Find where the given text appears and provide that cell's center as [x, y] coordinate. 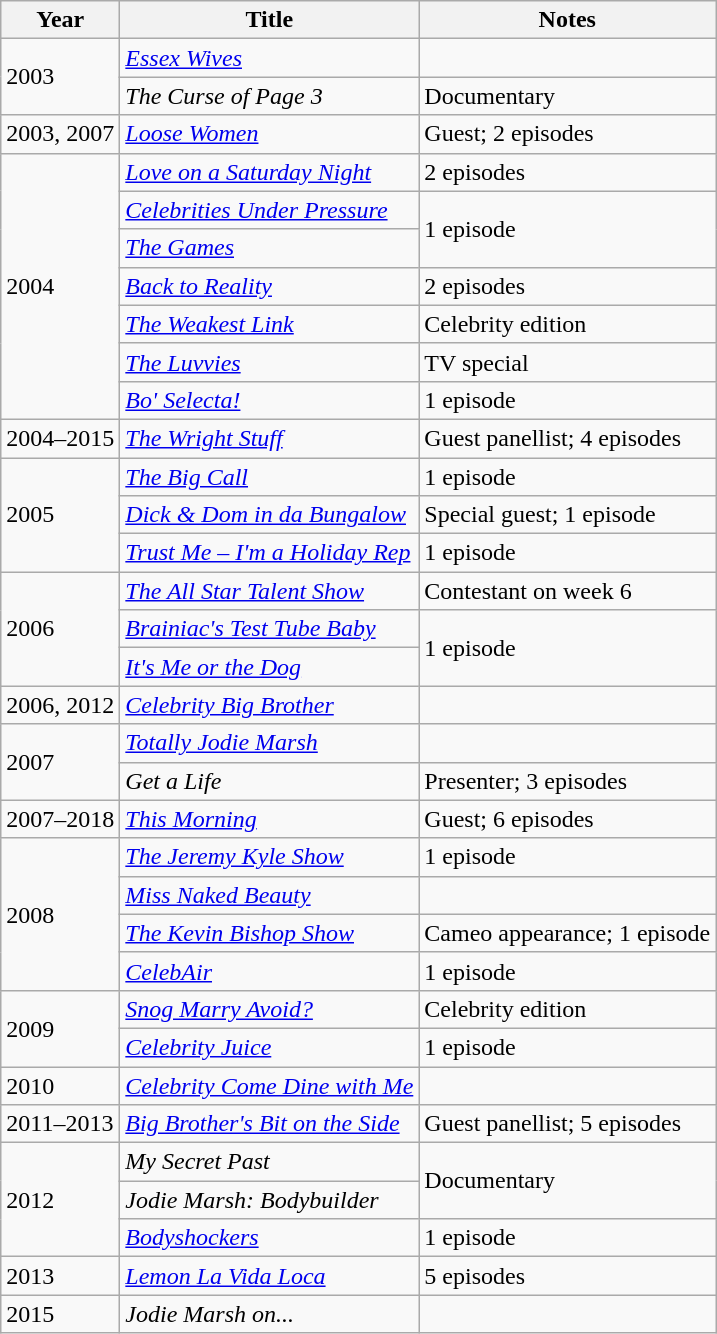
2006 [60, 629]
2004 [60, 286]
2003, 2007 [60, 134]
The Luvvies [270, 362]
Miss Naked Beauty [270, 895]
Bo' Selecta! [270, 400]
Celebrity Juice [270, 1047]
Essex Wives [270, 58]
Title [270, 20]
Dick & Dom in da Bungalow [270, 515]
Celebrities Under Pressure [270, 210]
Year [60, 20]
Brainiac's Test Tube Baby [270, 629]
The Weakest Link [270, 324]
The Jeremy Kyle Show [270, 857]
2003 [60, 77]
The Wright Stuff [270, 438]
2013 [60, 1276]
Jodie Marsh on... [270, 1314]
This Morning [270, 819]
2012 [60, 1200]
Trust Me – I'm a Holiday Rep [270, 553]
Guest panellist; 5 episodes [568, 1124]
2009 [60, 1028]
Big Brother's Bit on the Side [270, 1124]
Special guest; 1 episode [568, 515]
The Big Call [270, 477]
2010 [60, 1085]
Celebrity Come Dine with Me [270, 1085]
Bodyshockers [270, 1238]
TV special [568, 362]
5 episodes [568, 1276]
The All Star Talent Show [270, 591]
The Kevin Bishop Show [270, 933]
Notes [568, 20]
2006, 2012 [60, 705]
Jodie Marsh: Bodybuilder [270, 1200]
The Curse of Page 3 [270, 96]
Get a Life [270, 781]
2015 [60, 1314]
Love on a Saturday Night [270, 172]
Cameo appearance; 1 episode [568, 933]
CelebAir [270, 971]
The Games [270, 248]
Guest; 6 episodes [568, 819]
2007 [60, 762]
Guest; 2 episodes [568, 134]
My Secret Past [270, 1162]
Presenter; 3 episodes [568, 781]
Back to Reality [270, 286]
Lemon La Vida Loca [270, 1276]
2005 [60, 515]
Contestant on week 6 [568, 591]
2007–2018 [60, 819]
2008 [60, 914]
Snog Marry Avoid? [270, 1009]
It's Me or the Dog [270, 667]
2004–2015 [60, 438]
Loose Women [270, 134]
2011–2013 [60, 1124]
Guest panellist; 4 episodes [568, 438]
Totally Jodie Marsh [270, 743]
Celebrity Big Brother [270, 705]
